Return the (x, y) coordinate for the center point of the cell that contains the specified text.  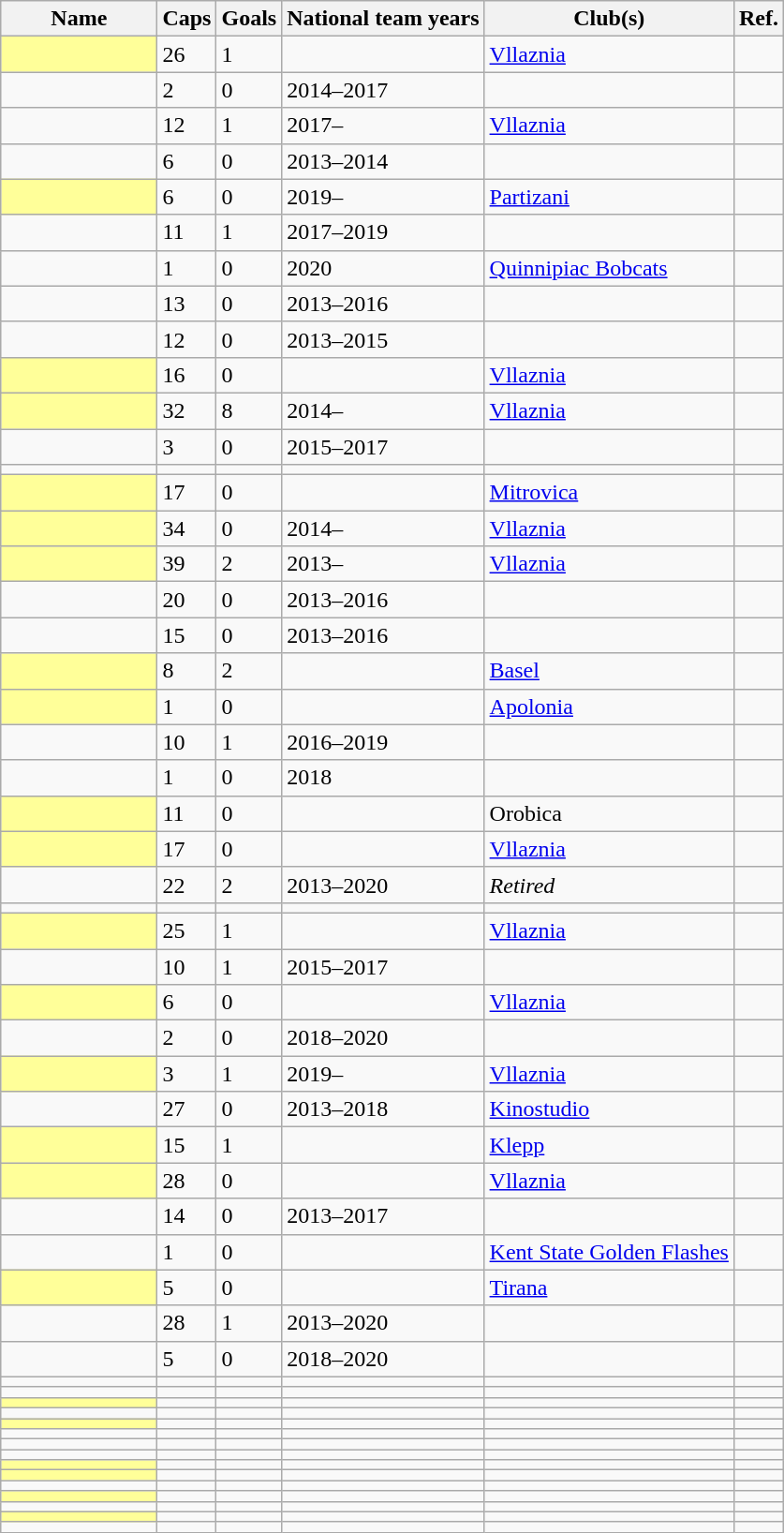
25 (187, 930)
32 (187, 410)
2013–2014 (383, 161)
14 (187, 1216)
2018 (383, 778)
Kent State Golden Flashes (609, 1252)
Orobica (609, 813)
Kinostudio (609, 1109)
Quinnipiac Bobcats (609, 268)
2013–2018 (383, 1109)
20 (187, 600)
2013–2015 (383, 339)
34 (187, 528)
Name (79, 19)
16 (187, 375)
2017– (383, 126)
26 (187, 54)
2014–2017 (383, 90)
Mitrovica (609, 493)
Klepp (609, 1145)
Goals (249, 19)
2017–2019 (383, 232)
22 (187, 885)
27 (187, 1109)
Partizani (609, 197)
2016–2019 (383, 742)
13 (187, 304)
Basel (609, 671)
Retired (609, 885)
Club(s) (609, 19)
Caps (187, 19)
2013–2017 (383, 1216)
2020 (383, 268)
2013– (383, 564)
Tirana (609, 1287)
National team years (383, 19)
39 (187, 564)
Apolonia (609, 707)
Ref. (759, 19)
